For the text-containing cell, return its midpoint in (x, y) coordinate format. 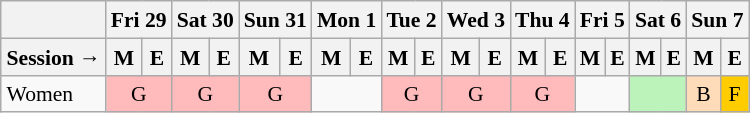
Sun 7 (717, 20)
F (735, 94)
Sat 30 (206, 20)
Session → (53, 56)
Tue 2 (411, 20)
Thu 4 (542, 20)
Sat 6 (658, 20)
B (704, 94)
Sun 31 (276, 20)
Mon 1 (346, 20)
Fri 29 (139, 20)
Fri 5 (602, 20)
Wed 3 (476, 20)
Women (53, 94)
